Locate the cell with the specified text and output its (x, y) center coordinate. 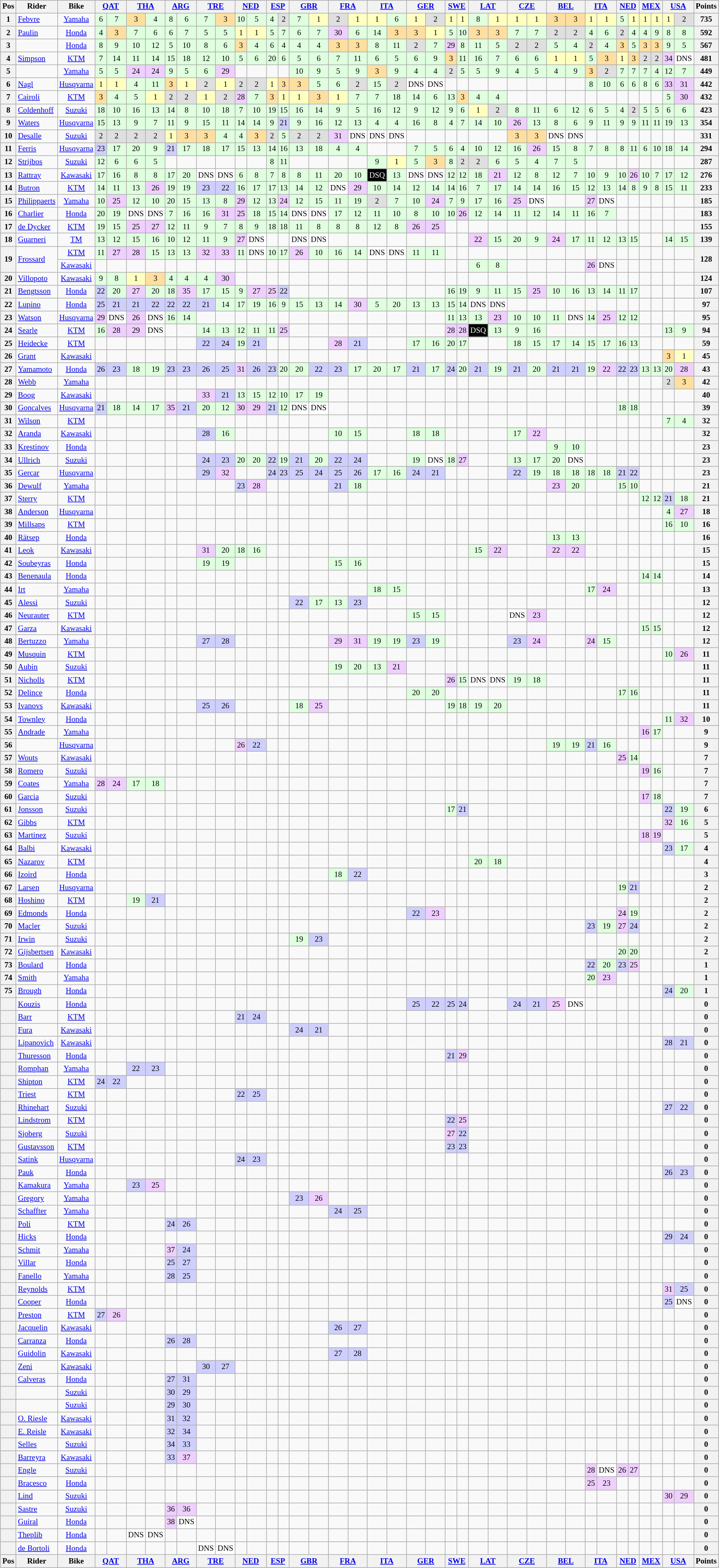
Ullrich (37, 460)
Schmit (37, 1250)
73 (8, 965)
Frossard (37, 260)
71 (8, 940)
567 (706, 45)
139 (706, 240)
Villar (37, 1263)
Reynolds (37, 1289)
155 (706, 227)
Dewulf (37, 486)
de Dycker (37, 227)
74 (8, 978)
Krestinov (37, 447)
Sastre (37, 1509)
61 (8, 810)
Philippaerts (37, 201)
Shipton (37, 1082)
95 (706, 318)
Leok (37, 551)
276 (706, 175)
Rhinehart (37, 1108)
Gustavsson (37, 1147)
46 (8, 616)
68 (8, 901)
Waters (37, 123)
Millsaps (37, 525)
287 (706, 162)
Macler (37, 926)
Soubeyras (37, 564)
Aubin (37, 667)
TM (76, 240)
Musquin (37, 654)
63 (8, 836)
Brough (37, 991)
481 (706, 59)
Lupino (37, 305)
57 (8, 758)
55 (8, 732)
Guiral (37, 1522)
60 (8, 797)
58 (8, 771)
Bertuzzo (37, 642)
Hicks (37, 1237)
Theplib (37, 1535)
592 (706, 33)
Cooper (37, 1302)
Anderson (37, 512)
Thuresson (37, 1056)
53 (8, 706)
Simpson (37, 59)
Sjoberg (37, 1134)
de Bortoli (37, 1548)
Nazarov (37, 862)
128 (706, 260)
Garcia (37, 797)
Benenaula (37, 577)
Triest (37, 1095)
Selles (37, 1445)
Febvre (37, 20)
Paulin (37, 33)
Guarneri (37, 240)
Poli (37, 1225)
62 (8, 823)
67 (8, 888)
Desalle (37, 136)
Delince (37, 693)
Fanello (37, 1276)
Carranza (37, 1341)
Goncalves (37, 408)
Guidolin (37, 1354)
Cairoli (37, 97)
70 (8, 926)
Sterry (37, 499)
Engle (37, 1471)
423 (706, 111)
Zeni (37, 1367)
Searle (37, 330)
Martinez (37, 836)
Lindstrom (37, 1121)
735 (706, 20)
Gercar (37, 473)
E. Reisle (37, 1432)
Neurauter (37, 616)
Smith (37, 978)
Wouts (37, 758)
Boulard (37, 965)
183 (706, 214)
Coates (37, 784)
331 (706, 136)
354 (706, 123)
94 (706, 330)
Nagl (37, 84)
Calveras (37, 1380)
Romero (37, 771)
Rätsep (37, 538)
Villopoto (37, 279)
Izoird (37, 874)
442 (706, 84)
Irt (37, 590)
294 (706, 149)
Strijbos (37, 162)
Ferris (37, 149)
233 (706, 188)
Barreyra (37, 1457)
Gijsbertsen (37, 952)
Pauk (37, 1173)
52 (8, 693)
Schaffter (37, 1211)
72 (8, 952)
51 (8, 680)
Balbi (37, 849)
Hoshino (37, 901)
Gregory (37, 1198)
Townley (37, 719)
Lind (37, 1496)
Irwin (37, 940)
Satink (37, 1159)
Boog (37, 395)
Romphan (37, 1069)
Andrade (37, 732)
56 (8, 745)
64 (8, 849)
Charlier (37, 214)
Bengtsson (37, 292)
O. Riesle (37, 1419)
Bracesco (37, 1483)
49 (8, 654)
Nicholls (37, 680)
Coldenhoff (37, 111)
Ivanovs (37, 706)
Wilson (37, 421)
Lipanovich (37, 1043)
Grant (37, 357)
Alessi (37, 603)
Heidecke (37, 343)
65 (8, 862)
Webb (37, 382)
449 (706, 72)
69 (8, 913)
75 (8, 991)
Larsen (37, 888)
97 (706, 305)
Yamamoto (37, 369)
Garza (37, 628)
47 (8, 628)
Jacquelin (37, 1328)
41 (8, 551)
44 (8, 590)
185 (706, 201)
Aranda (37, 434)
Barr (37, 1017)
Preston (37, 1315)
Butron (37, 188)
66 (8, 874)
Jonsson (37, 810)
Fura (37, 1030)
Gibbs (37, 823)
107 (706, 292)
Edmonds (37, 913)
Kamakura (37, 1186)
50 (8, 667)
Kouzis (37, 1004)
Watson (37, 318)
54 (8, 719)
48 (8, 642)
Rattray (37, 175)
124 (706, 279)
432 (706, 97)
